Scan for the cell matching the given text and deliver its [x, y] coordinate at center. 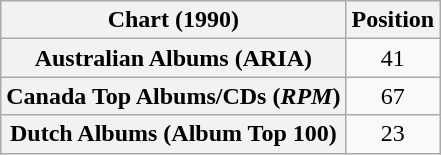
Canada Top Albums/CDs (RPM) [174, 96]
Dutch Albums (Album Top 100) [174, 134]
Chart (1990) [174, 20]
23 [393, 134]
41 [393, 58]
Position [393, 20]
67 [393, 96]
Australian Albums (ARIA) [174, 58]
